Locate the cell with the specified text and output its [x, y] center coordinate. 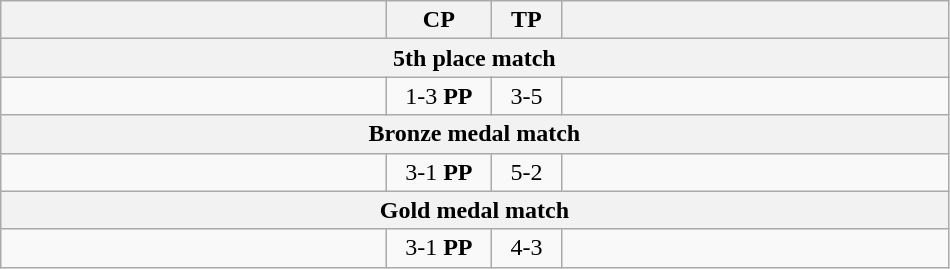
5-2 [526, 172]
CP [439, 20]
3-5 [526, 96]
Bronze medal match [474, 134]
1-3 PP [439, 96]
4-3 [526, 248]
5th place match [474, 58]
TP [526, 20]
Gold medal match [474, 210]
